Return [x, y] of the center of cell containing provided text 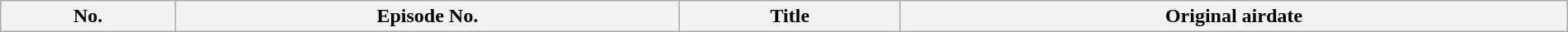
Original airdate [1234, 16]
Title [791, 16]
No. [88, 16]
Episode No. [427, 16]
